From the cell containing the given text, extract its center point as [x, y] coordinate. 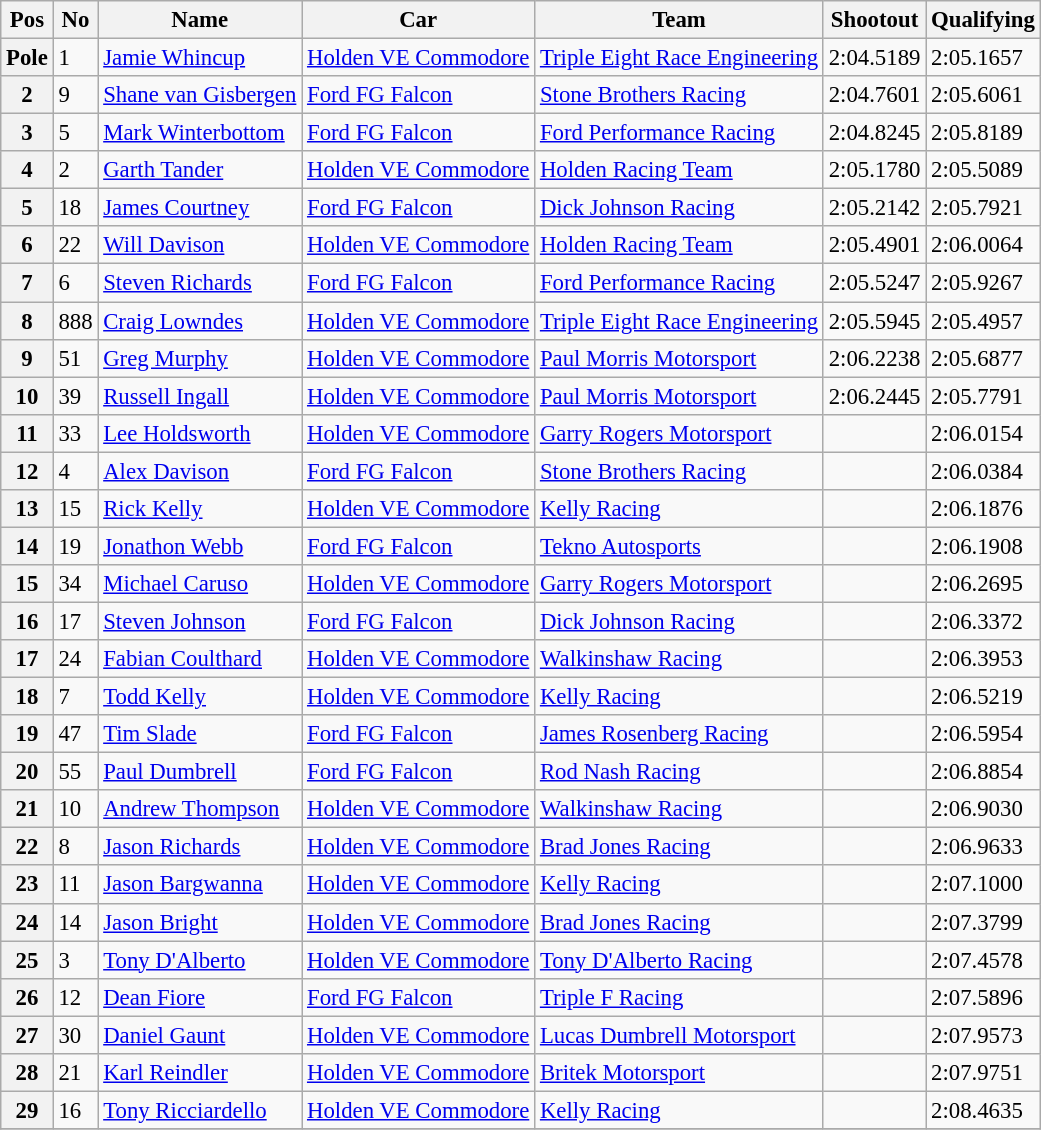
28 [27, 1073]
51 [76, 358]
27 [27, 1035]
2:05.5945 [874, 321]
2:05.2142 [874, 208]
23 [27, 885]
2:06.0064 [983, 245]
33 [76, 433]
20 [27, 772]
26 [27, 997]
2:06.2238 [874, 358]
Mark Winterbottom [200, 133]
Dean Fiore [200, 997]
2:05.1657 [983, 58]
Britek Motorsport [680, 1073]
Jonathon Webb [200, 546]
Fabian Coulthard [200, 659]
2:06.1908 [983, 546]
30 [76, 1035]
2:05.5089 [983, 170]
2:05.7791 [983, 396]
2:06.0154 [983, 433]
2:06.9030 [983, 809]
2:04.5189 [874, 58]
2:05.8189 [983, 133]
Russell Ingall [200, 396]
55 [76, 772]
Pos [27, 20]
Andrew Thompson [200, 809]
Rick Kelly [200, 509]
Name [200, 20]
Tony D'Alberto Racing [680, 960]
2:04.7601 [874, 95]
2:05.9267 [983, 283]
Craig Lowndes [200, 321]
2:05.4957 [983, 321]
Tony D'Alberto [200, 960]
2:06.1876 [983, 509]
Tony Ricciardello [200, 1110]
2:07.9573 [983, 1035]
2:06.2695 [983, 584]
Steven Richards [200, 283]
2:05.7921 [983, 208]
Jason Bargwanna [200, 885]
2:06.5954 [983, 734]
Todd Kelly [200, 697]
2:06.3372 [983, 621]
Car [418, 20]
Jason Bright [200, 922]
2:06.3953 [983, 659]
2:06.5219 [983, 697]
James Rosenberg Racing [680, 734]
Garth Tander [200, 170]
2:07.4578 [983, 960]
Rod Nash Racing [680, 772]
25 [27, 960]
Michael Caruso [200, 584]
47 [76, 734]
13 [27, 509]
Team [680, 20]
Will Davison [200, 245]
2:06.8854 [983, 772]
Shane van Gisbergen [200, 95]
Lucas Dumbrell Motorsport [680, 1035]
Jamie Whincup [200, 58]
2:05.6061 [983, 95]
2:07.1000 [983, 885]
Tim Slade [200, 734]
2:07.5896 [983, 997]
2:07.9751 [983, 1073]
Paul Dumbrell [200, 772]
No [76, 20]
2:06.9633 [983, 847]
Lee Holdsworth [200, 433]
Pole [27, 58]
2:04.8245 [874, 133]
2:05.1780 [874, 170]
29 [27, 1110]
2:05.5247 [874, 283]
Greg Murphy [200, 358]
2:07.3799 [983, 922]
34 [76, 584]
2:08.4635 [983, 1110]
James Courtney [200, 208]
Daniel Gaunt [200, 1035]
39 [76, 396]
Qualifying [983, 20]
2:06.2445 [874, 396]
2:06.0384 [983, 471]
2:05.4901 [874, 245]
888 [76, 321]
Triple F Racing [680, 997]
Shootout [874, 20]
Alex Davison [200, 471]
2:05.6877 [983, 358]
1 [76, 58]
Tekno Autosports [680, 546]
Steven Johnson [200, 621]
Jason Richards [200, 847]
Karl Reindler [200, 1073]
